Extract the (X, Y) coordinate from the center of the cell holding the provided text.  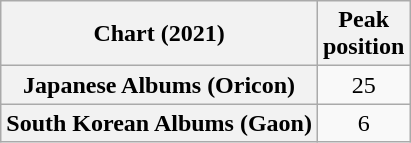
Japanese Albums (Oricon) (160, 85)
6 (363, 123)
Chart (2021) (160, 34)
Peakposition (363, 34)
25 (363, 85)
South Korean Albums (Gaon) (160, 123)
